Output the [x, y] coordinate of the center of the cell containing the given text.  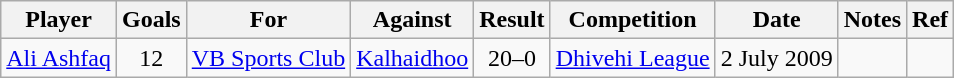
Date [776, 20]
Notes [872, 20]
Dhivehi League [632, 58]
For [268, 20]
Kalhaidhoo [412, 58]
VB Sports Club [268, 58]
Player [59, 20]
Result [512, 20]
12 [151, 58]
2 July 2009 [776, 58]
Competition [632, 20]
20–0 [512, 58]
Against [412, 20]
Goals [151, 20]
Ali Ashfaq [59, 58]
Ref [930, 20]
